Output the (X, Y) coordinate of the center of the cell containing the given text.  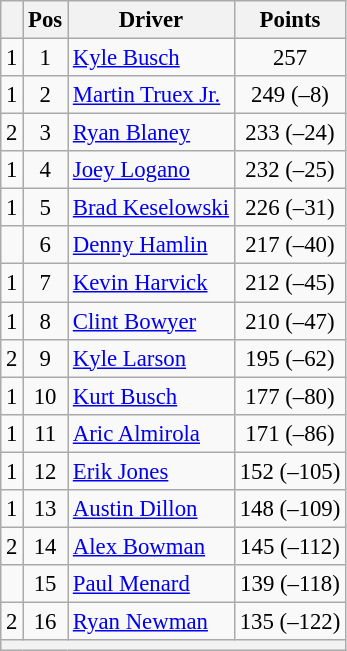
210 (–47) (290, 321)
148 (–109) (290, 509)
Pos (46, 20)
Ryan Blaney (152, 133)
10 (46, 396)
Alex Bowman (152, 546)
Austin Dillon (152, 509)
212 (–45) (290, 283)
9 (46, 358)
Clint Bowyer (152, 321)
Erik Jones (152, 471)
Denny Hamlin (152, 245)
16 (46, 621)
Kurt Busch (152, 396)
Joey Logano (152, 170)
257 (290, 58)
Martin Truex Jr. (152, 95)
Paul Menard (152, 584)
Kyle Busch (152, 58)
Kyle Larson (152, 358)
13 (46, 509)
232 (–25) (290, 170)
Ryan Newman (152, 621)
177 (–80) (290, 396)
Brad Keselowski (152, 208)
195 (–62) (290, 358)
8 (46, 321)
7 (46, 283)
15 (46, 584)
233 (–24) (290, 133)
5 (46, 208)
217 (–40) (290, 245)
249 (–8) (290, 95)
6 (46, 245)
12 (46, 471)
3 (46, 133)
Kevin Harvick (152, 283)
145 (–112) (290, 546)
Aric Almirola (152, 433)
Points (290, 20)
Driver (152, 20)
14 (46, 546)
226 (–31) (290, 208)
4 (46, 170)
139 (–118) (290, 584)
135 (–122) (290, 621)
11 (46, 433)
171 (–86) (290, 433)
152 (–105) (290, 471)
